Provide the (X, Y) coordinate of the cell's center where the given text is located.  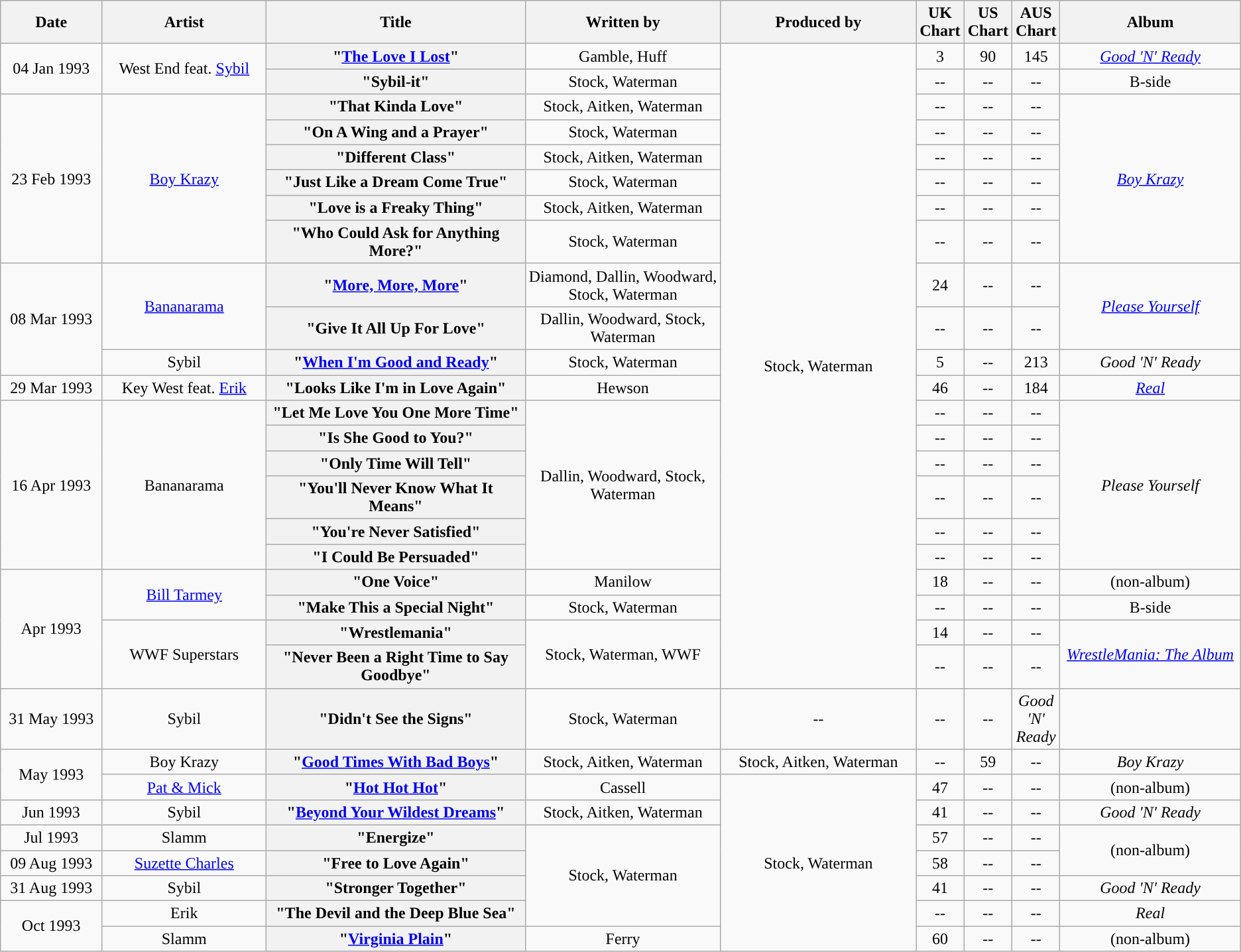
"Just Like a Dream Come True" (396, 182)
"You'll Never Know What It Means" (396, 497)
"Virginia Plain" (396, 939)
"Love is a Freaky Thing" (396, 208)
Written by (623, 23)
"When I'm Good and Ready" (396, 362)
59 (988, 762)
"Wrestlemania" (396, 632)
47 (940, 787)
"Give It All Up For Love" (396, 327)
31 May 1993 (52, 719)
Artist (184, 23)
Hewson (623, 388)
Jun 1993 (52, 812)
Album (1150, 23)
Erik (184, 914)
US Chart (988, 23)
60 (940, 939)
Stock, Waterman, WWF (623, 654)
3 (940, 56)
"Energize" (396, 837)
"Only Time Will Tell" (396, 463)
Date (52, 23)
Pat & Mick (184, 787)
"Different Class" (396, 157)
"The Love I Lost" (396, 56)
31 Aug 1993 (52, 888)
Suzette Charles (184, 863)
Manilow (623, 582)
18 (940, 582)
24 (940, 285)
WWF Superstars (184, 654)
"Make This a Special Night" (396, 607)
"Stronger Together" (396, 888)
57 (940, 837)
46 (940, 388)
"Never Been a Right Time to Say Goodbye" (396, 667)
"On A Wing and a Prayer" (396, 132)
58 (940, 863)
"Let Me Love You One More Time" (396, 413)
"Didn't See the Signs" (396, 719)
"More, More, More" (396, 285)
145 (1036, 56)
184 (1036, 388)
Apr 1993 (52, 628)
29 Mar 1993 (52, 388)
16 Apr 1993 (52, 485)
"Beyond Your Wildest Dreams" (396, 812)
"Is She Good to You?" (396, 438)
Jul 1993 (52, 837)
Oct 1993 (52, 926)
Diamond, Dallin, Woodward, Stock, Waterman (623, 285)
"I Could Be Persuaded" (396, 557)
04 Jan 1993 (52, 69)
Cassell (623, 787)
213 (1036, 362)
May 1993 (52, 774)
"Free to Love Again" (396, 863)
West End feat. Sybil (184, 69)
WrestleMania: The Album (1150, 654)
"Good Times With Bad Boys" (396, 762)
Ferry (623, 939)
14 (940, 632)
"One Voice" (396, 582)
5 (940, 362)
"Looks Like I'm in Love Again" (396, 388)
"Who Could Ask for Anything More?" (396, 241)
Key West feat. Erik (184, 388)
23 Feb 1993 (52, 179)
"Sybil-it" (396, 82)
"The Devil and the Deep Blue Sea" (396, 914)
Title (396, 23)
Produced by (818, 23)
"That Kinda Love" (396, 107)
Bill Tarmey (184, 595)
UK Chart (940, 23)
09 Aug 1993 (52, 863)
AUS Chart (1036, 23)
08 Mar 1993 (52, 319)
"You're Never Satisfied" (396, 532)
"Hot Hot Hot" (396, 787)
90 (988, 56)
Gamble, Huff (623, 56)
